For the text-containing cell, return its midpoint in (X, Y) coordinate format. 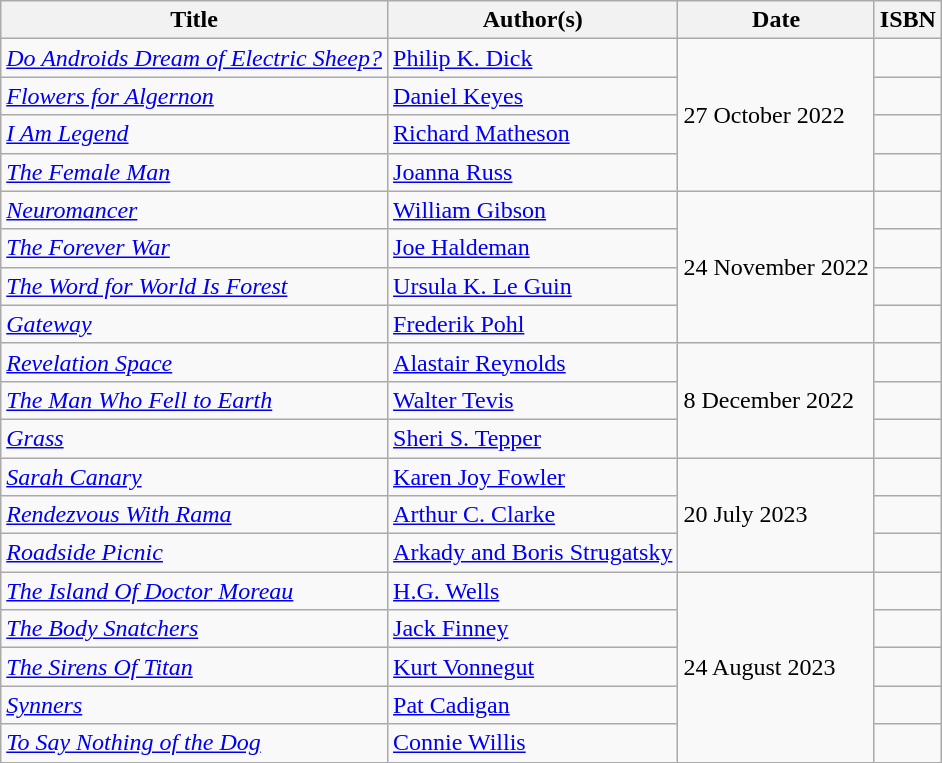
8 December 2022 (776, 400)
Flowers for Algernon (194, 96)
Gateway (194, 324)
Joe Haldeman (533, 248)
The Forever War (194, 248)
Joanna Russ (533, 172)
The Island Of Doctor Moreau (194, 591)
Revelation Space (194, 362)
Do Androids Dream of Electric Sheep? (194, 58)
The Female Man (194, 172)
Pat Cadigan (533, 705)
Philip K. Dick (533, 58)
Frederik Pohl (533, 324)
Sheri S. Tepper (533, 438)
Title (194, 20)
Walter Tevis (533, 400)
Jack Finney (533, 629)
Connie Willis (533, 743)
William Gibson (533, 210)
Roadside Picnic (194, 553)
To Say Nothing of the Dog (194, 743)
24 August 2023 (776, 667)
20 July 2023 (776, 515)
H.G. Wells (533, 591)
24 November 2022 (776, 267)
27 October 2022 (776, 115)
Neuromancer (194, 210)
Grass (194, 438)
Author(s) (533, 20)
Ursula K. Le Guin (533, 286)
ISBN (908, 20)
Rendezvous With Rama (194, 515)
Richard Matheson (533, 134)
Arthur C. Clarke (533, 515)
Arkady and Boris Strugatsky (533, 553)
The Word for World Is Forest (194, 286)
The Man Who Fell to Earth (194, 400)
The Sirens Of Titan (194, 667)
Kurt Vonnegut (533, 667)
The Body Snatchers (194, 629)
Daniel Keyes (533, 96)
Sarah Canary (194, 477)
Alastair Reynolds (533, 362)
Date (776, 20)
I Am Legend (194, 134)
Karen Joy Fowler (533, 477)
Synners (194, 705)
